Identify which cell holds the provided text, then report its (X, Y) central coordinate. 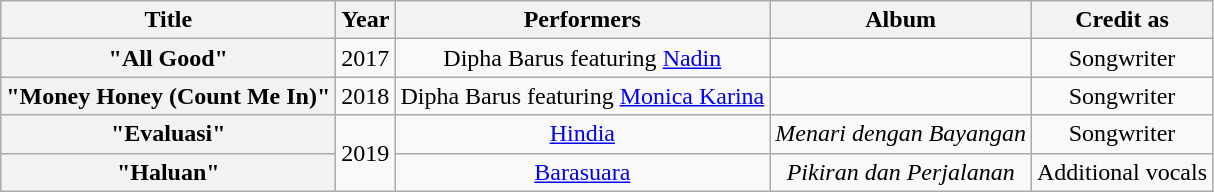
"All Good" (168, 58)
Dipha Barus featuring Monica Karina (582, 96)
"Evaluasi" (168, 134)
Title (168, 20)
Additional vocals (1122, 172)
"Haluan" (168, 172)
Barasuara (582, 172)
2018 (366, 96)
Year (366, 20)
Hindia (582, 134)
Dipha Barus featuring Nadin (582, 58)
Credit as (1122, 20)
"Money Honey (Count Me In)" (168, 96)
Pikiran dan Perjalanan (901, 172)
Performers (582, 20)
2017 (366, 58)
Menari dengan Bayangan (901, 134)
2019 (366, 153)
Album (901, 20)
